Search for the cell housing the specified text and yield its [X, Y] center coordinate. 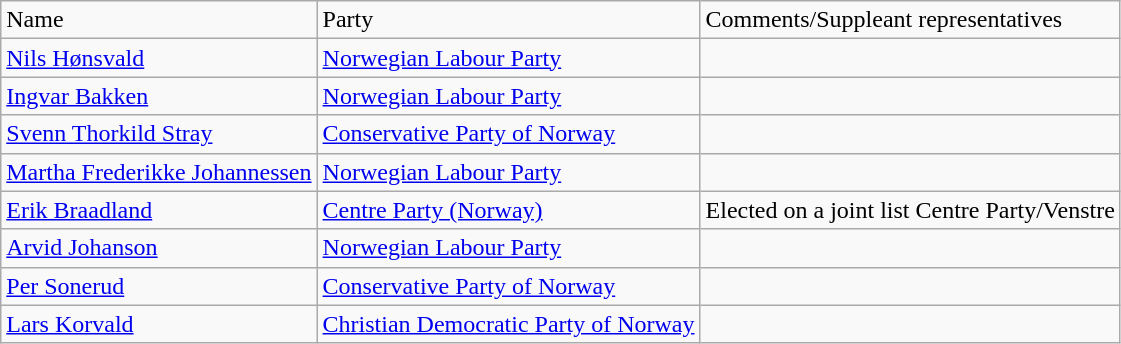
Erik Braadland [159, 210]
Elected on a joint list Centre Party/Venstre [910, 210]
Martha Frederikke Johannessen [159, 172]
Centre Party (Norway) [508, 210]
Name [159, 20]
Arvid Johanson [159, 248]
Christian Democratic Party of Norway [508, 324]
Per Sonerud [159, 286]
Comments/Suppleant representatives [910, 20]
Lars Korvald [159, 324]
Svenn Thorkild Stray [159, 134]
Ingvar Bakken [159, 96]
Party [508, 20]
Nils Hønsvald [159, 58]
